Find where the given text appears and provide that cell's center as (X, Y) coordinate. 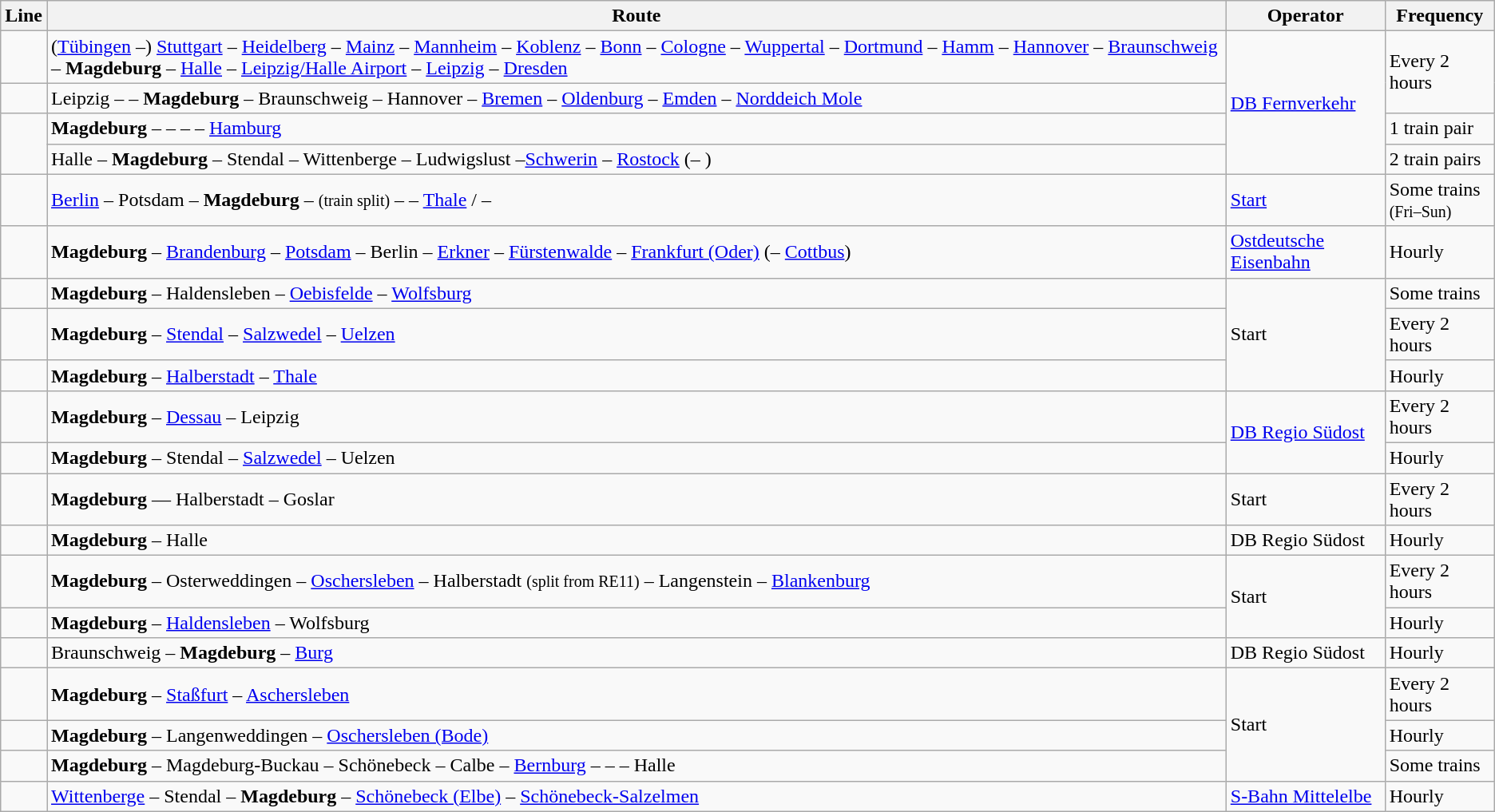
Magdeburg – – – – Hamburg (636, 129)
Magdeburg – Halberstadt – Thale (636, 375)
Operator (1305, 16)
Magdeburg – Haldensleben – Oebisfelde – Wolfsburg (636, 293)
Ostdeutsche Eisenbahn (1305, 252)
Magdeburg – Dessau – Leipzig (636, 417)
1 train pair (1439, 129)
DB Fernverkehr (1305, 102)
Magdeburg – Magdeburg-Buckau – Schönebeck – Calbe – Bernburg – – – Halle (636, 766)
Route (636, 16)
2 train pairs (1439, 159)
Magdeburg – Osterweddingen – Oschersleben – Halberstadt (split from RE11) – Langenstein – Blankenburg (636, 581)
Some trains(Fri–Sun) (1439, 200)
Halle – Magdeburg – Stendal – Wittenberge – Ludwigslust –Schwerin – Rostock (– ) (636, 159)
Magdeburg – Haldensleben – Wolfsburg (636, 623)
Magdeburg – Langenweddingen – Oschersleben (Bode) (636, 735)
Magdeburg – Staßfurt – Aschersleben (636, 695)
Frequency (1439, 16)
Leipzig – – Magdeburg – Braunschweig – Hannover – Bremen – Oldenburg – Emden – Norddeich Mole (636, 98)
Magdeburg – Brandenburg – Potsdam – Berlin – Erkner – Fürstenwalde – Frankfurt (Oder) (– Cottbus) (636, 252)
S-Bahn Mittelelbe (1305, 796)
Magdeburg — Halberstadt – Goslar (636, 498)
Magdeburg – Halle (636, 541)
Berlin – Potsdam – Magdeburg – (train split) – – Thale / – (636, 200)
Line (24, 16)
Braunschweig – Magdeburg – Burg (636, 653)
Wittenberge – Stendal – Magdeburg – Schönebeck (Elbe) – Schönebeck-Salzelmen (636, 796)
